Pinpoint the cell where the given text exists, returning its (x, y) midpoint coordinate. 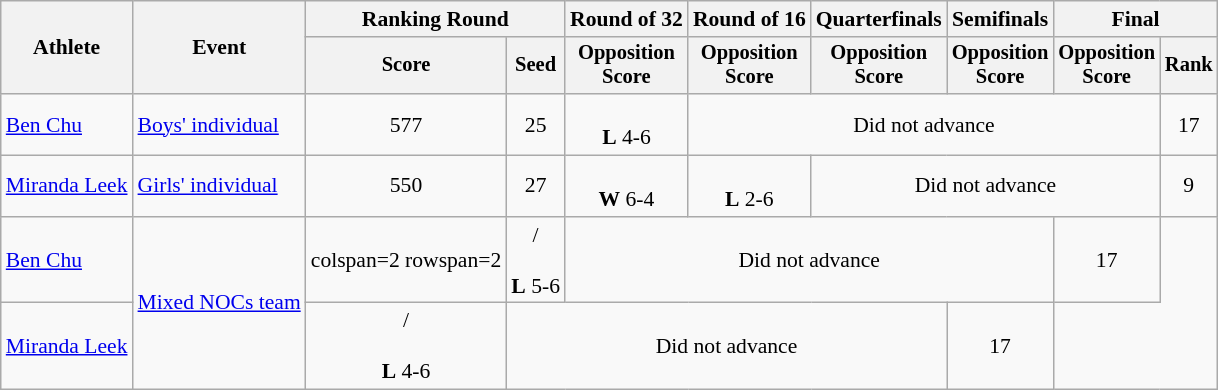
colspan=2 rowspan=2 (406, 260)
9 (1189, 186)
550 (406, 186)
Final (1135, 19)
Rank (1189, 66)
Athlete (67, 48)
27 (536, 186)
Round of 32 (626, 19)
/ L 5-6 (536, 260)
L 4-6 (626, 124)
Quarterfinals (879, 19)
W 6-4 (626, 186)
Seed (536, 66)
577 (406, 124)
Boys' individual (220, 124)
Semifinals (1000, 19)
Score (406, 66)
Girls' individual (220, 186)
Round of 16 (750, 19)
L 2-6 (750, 186)
Ranking Round (436, 19)
Mixed NOCs team (220, 304)
/ L 4-6 (406, 346)
25 (536, 124)
Event (220, 48)
